Extract the [x, y] coordinate from the center of the cell holding the provided text.  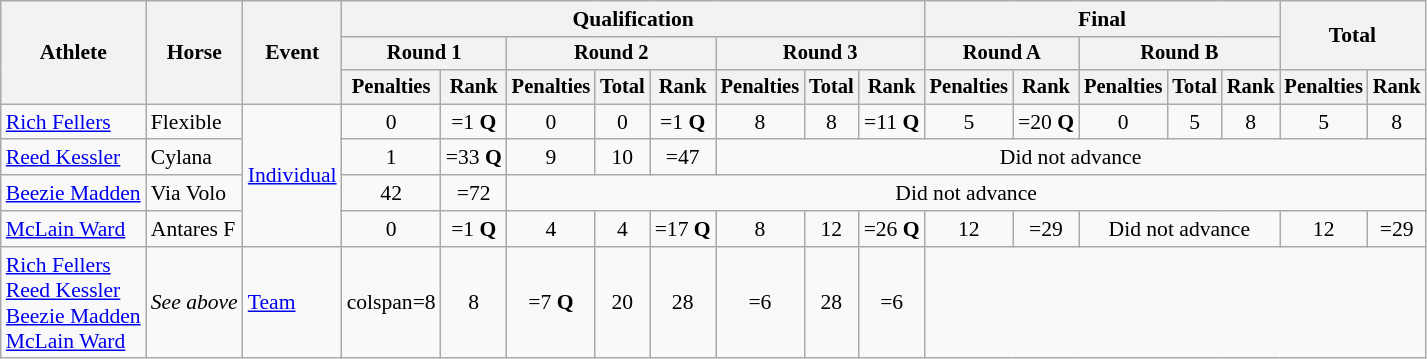
Rich FellersReed KesslerBeezie MaddenMcLain Ward [74, 303]
Horse [194, 52]
9 [551, 158]
Round 3 [820, 54]
Round B [1179, 54]
Qualification [634, 19]
Team [292, 303]
Rich Fellers [74, 122]
=33 Q [474, 158]
McLain Ward [74, 229]
colspan=8 [392, 303]
1 [392, 158]
=26 Q [892, 229]
Antares F [194, 229]
Individual [292, 175]
=11 Q [892, 122]
=17 Q [683, 229]
=7 Q [551, 303]
Event [292, 52]
10 [622, 158]
Final [1102, 19]
Via Volo [194, 193]
Round 1 [424, 54]
Reed Kessler [74, 158]
=47 [683, 158]
Round 2 [612, 54]
20 [622, 303]
Athlete [74, 52]
42 [392, 193]
Round A [1002, 54]
=72 [474, 193]
Cylana [194, 158]
Flexible [194, 122]
See above [194, 303]
=20 Q [1046, 122]
Beezie Madden [74, 193]
